Find where the given text appears and provide that cell's center as [X, Y] coordinate. 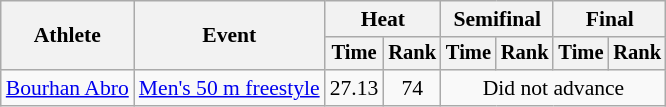
Final [609, 19]
27.13 [354, 88]
Heat [383, 19]
Bourhan Abro [68, 88]
Did not advance [554, 88]
Event [230, 36]
Athlete [68, 36]
74 [412, 88]
Semifinal [497, 19]
Men's 50 m freestyle [230, 88]
